Extract the [x, y] coordinate from the center of the cell holding the provided text.  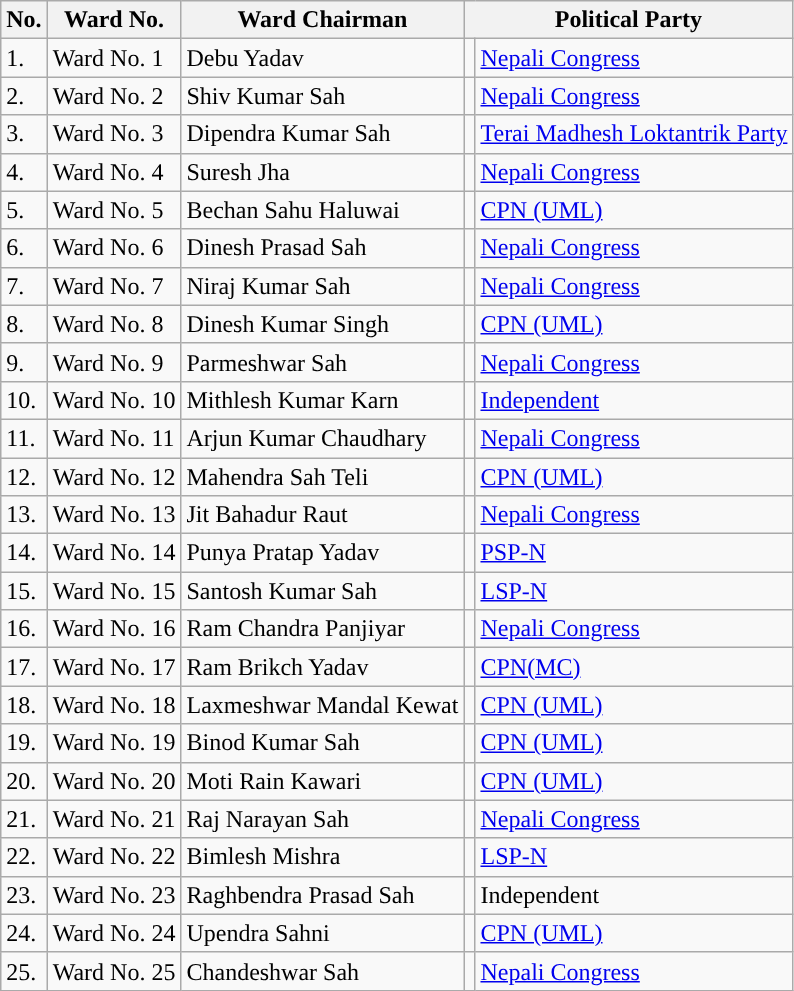
11. [24, 438]
Ram Chandra Panjiyar [322, 629]
Ward No. 25 [114, 971]
Arjun Kumar Chaudhary [322, 438]
Ward No. 14 [114, 553]
Bimlesh Mishra [322, 857]
Suresh Jha [322, 172]
19. [24, 743]
Ward No. 12 [114, 477]
Ward No. 19 [114, 743]
Ward No. [114, 20]
Parmeshwar Sah [322, 362]
Mahendra Sah Teli [322, 477]
Upendra Sahni [322, 933]
Ward No. 8 [114, 324]
4. [24, 172]
Terai Madhesh Loktantrik Party [634, 134]
13. [24, 515]
Ward No. 1 [114, 58]
3. [24, 134]
17. [24, 667]
Jit Bahadur Raut [322, 515]
Niraj Kumar Sah [322, 286]
8. [24, 324]
Ward No. 20 [114, 781]
Bechan Sahu Haluwai [322, 210]
Dipendra Kumar Sah [322, 134]
1. [24, 58]
2. [24, 96]
Ward No. 23 [114, 895]
Ward No. 9 [114, 362]
Ward No. 24 [114, 933]
9. [24, 362]
Ward No. 6 [114, 248]
23. [24, 895]
18. [24, 705]
No. [24, 20]
Ward No. 2 [114, 96]
Ward No. 22 [114, 857]
Ram Brikch Yadav [322, 667]
24. [24, 933]
Laxmeshwar Mandal Kewat [322, 705]
Ward No. 18 [114, 705]
12. [24, 477]
Dinesh Prasad Sah [322, 248]
Punya Pratap Yadav [322, 553]
22. [24, 857]
Ward No. 5 [114, 210]
25. [24, 971]
Debu Yadav [322, 58]
Santosh Kumar Sah [322, 591]
15. [24, 591]
6. [24, 248]
21. [24, 819]
Ward No. 10 [114, 400]
Ward No. 13 [114, 515]
7. [24, 286]
14. [24, 553]
10. [24, 400]
20. [24, 781]
Binod Kumar Sah [322, 743]
Ward No. 11 [114, 438]
5. [24, 210]
Raj Narayan Sah [322, 819]
PSP-N [634, 553]
Dinesh Kumar Singh [322, 324]
Ward No. 15 [114, 591]
Ward No. 7 [114, 286]
Ward No. 21 [114, 819]
Ward No. 4 [114, 172]
Ward Chairman [322, 20]
Raghbendra Prasad Sah [322, 895]
Moti Rain Kawari [322, 781]
CPN(MC) [634, 667]
Ward No. 3 [114, 134]
Ward No. 17 [114, 667]
Ward No. 16 [114, 629]
Political Party [628, 20]
16. [24, 629]
Mithlesh Kumar Karn [322, 400]
Shiv Kumar Sah [322, 96]
Chandeshwar Sah [322, 971]
